Provide the [x, y] coordinate of the cell's center where the given text is located.  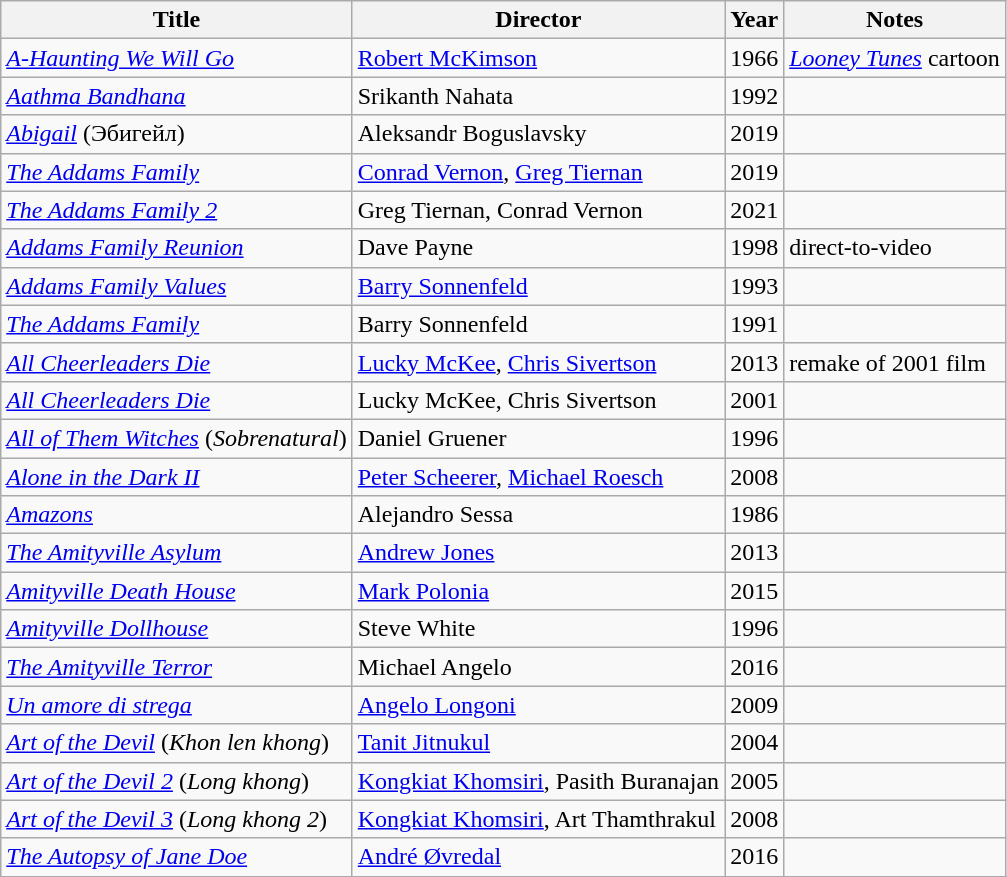
Art of the Devil 3 (Long khong 2) [176, 819]
Aathma Bandhana [176, 96]
Tanit Jitnukul [538, 743]
Director [538, 20]
Year [754, 20]
Daniel Gruener [538, 438]
Srikanth Nahata [538, 96]
Robert McKimson [538, 58]
Abigail (Эбигейл) [176, 134]
1991 [754, 324]
remake of 2001 film [895, 362]
Mark Polonia [538, 591]
1986 [754, 515]
Amityville Death House [176, 591]
direct-to-video [895, 248]
Steve White [538, 629]
The Addams Family 2 [176, 210]
Alejandro Sessa [538, 515]
2015 [754, 591]
1998 [754, 248]
2005 [754, 781]
Amityville Dollhouse [176, 629]
2009 [754, 705]
André Øvredal [538, 857]
The Amityville Asylum [176, 553]
The Autopsy of Jane Doe [176, 857]
Art of the Devil 2 (Long khong) [176, 781]
Greg Tiernan, Conrad Vernon [538, 210]
Conrad Vernon, Greg Tiernan [538, 172]
1966 [754, 58]
2021 [754, 210]
2001 [754, 400]
The Amityville Terror [176, 667]
Michael Angelo [538, 667]
Peter Scheerer, Michael Roesch [538, 477]
Art of the Devil (Khon len khong) [176, 743]
Title [176, 20]
Kongkiat Khomsiri, Pasith Buranajan [538, 781]
Angelo Longoni [538, 705]
Notes [895, 20]
Addams Family Reunion [176, 248]
Un amore di strega [176, 705]
All of Them Witches (Sobrenatural) [176, 438]
A-Haunting We Will Go [176, 58]
Looney Tunes cartoon [895, 58]
Aleksandr Boguslavsky [538, 134]
Andrew Jones [538, 553]
1992 [754, 96]
2004 [754, 743]
1993 [754, 286]
Addams Family Values [176, 286]
Dave Payne [538, 248]
Amazons [176, 515]
Alone in the Dark II [176, 477]
Kongkiat Khomsiri, Art Thamthrakul [538, 819]
